For the text-containing cell, return its midpoint in [x, y] coordinate format. 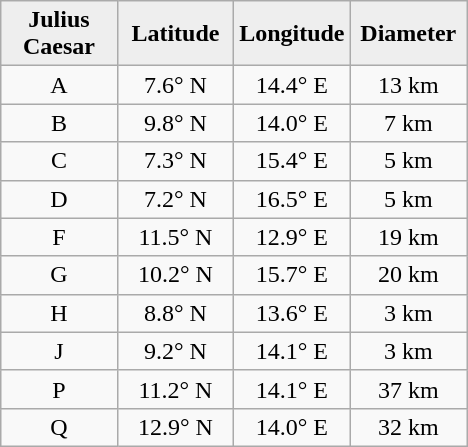
15.7° E [292, 275]
Latitude [175, 34]
15.4° E [292, 161]
J [59, 351]
11.2° N [175, 389]
14.4° E [292, 85]
G [59, 275]
F [59, 237]
10.2° N [175, 275]
32 km [408, 427]
H [59, 313]
P [59, 389]
Diameter [408, 34]
9.8° N [175, 123]
16.5° E [292, 199]
A [59, 85]
7.2° N [175, 199]
Longitude [292, 34]
7.6° N [175, 85]
D [59, 199]
9.2° N [175, 351]
20 km [408, 275]
C [59, 161]
12.9° E [292, 237]
12.9° N [175, 427]
11.5° N [175, 237]
13 km [408, 85]
13.6° E [292, 313]
7 km [408, 123]
7.3° N [175, 161]
B [59, 123]
Q [59, 427]
JuliusCaesar [59, 34]
19 km [408, 237]
8.8° N [175, 313]
37 km [408, 389]
